Locate the cell with the specified text and output its [X, Y] center coordinate. 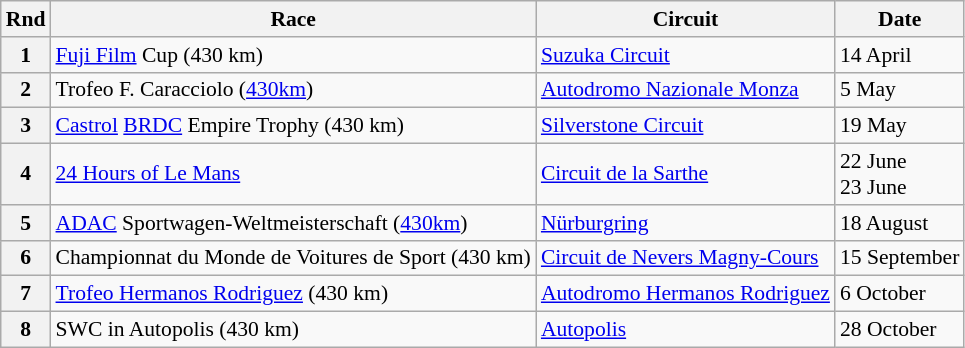
18 August [900, 223]
Nürburgring [686, 223]
Autodromo Nazionale Monza [686, 90]
Championnat du Monde de Voitures de Sport (430 km) [292, 258]
2 [26, 90]
19 May [900, 126]
Date [900, 19]
4 [26, 174]
6 October [900, 294]
Circuit de la Sarthe [686, 174]
7 [26, 294]
Trofeo F. Caracciolo (430km) [292, 90]
ADAC Sportwagen-Weltmeisterschaft (430km) [292, 223]
Trofeo Hermanos Rodriguez (430 km) [292, 294]
28 October [900, 330]
3 [26, 126]
8 [26, 330]
5 [26, 223]
Rnd [26, 19]
Circuit de Nevers Magny-Cours [686, 258]
Autodromo Hermanos Rodriguez [686, 294]
1 [26, 55]
14 April [900, 55]
Autopolis [686, 330]
SWC in Autopolis (430 km) [292, 330]
Castrol BRDC Empire Trophy (430 km) [292, 126]
Silverstone Circuit [686, 126]
24 Hours of Le Mans [292, 174]
Race [292, 19]
Suzuka Circuit [686, 55]
5 May [900, 90]
Circuit [686, 19]
15 September [900, 258]
22 June23 June [900, 174]
Fuji Film Cup (430 km) [292, 55]
6 [26, 258]
